Determine the (x, y) coordinate at the center of the cell enclosing the given text.  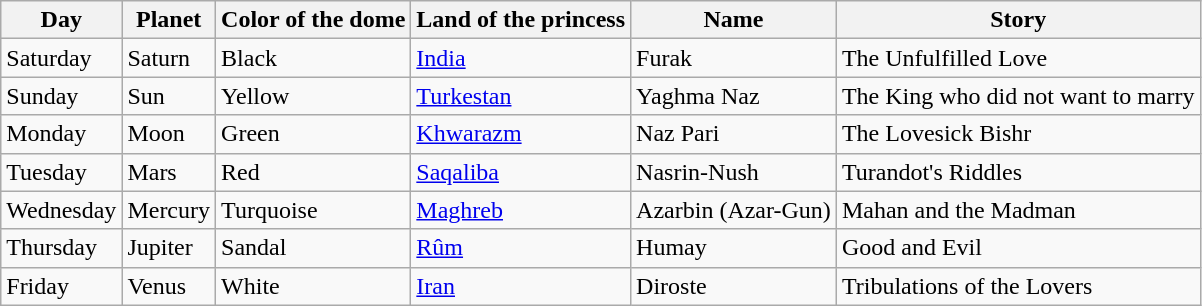
Thursday (62, 248)
Red (314, 172)
Furak (734, 58)
Saturday (62, 58)
Turandot's Riddles (1018, 172)
Naz Pari (734, 134)
Color of the dome (314, 20)
Jupiter (169, 248)
Turquoise (314, 210)
White (314, 286)
Day (62, 20)
The Lovesick Bishr (1018, 134)
The Unfulfilled Love (1018, 58)
Land of the princess (521, 20)
Saturn (169, 58)
Name (734, 20)
Diroste (734, 286)
The King who did not want to marry (1018, 96)
Khwarazm (521, 134)
Humay (734, 248)
Yaghma Naz (734, 96)
Planet (169, 20)
Black (314, 58)
Iran (521, 286)
Monday (62, 134)
Sun (169, 96)
Story (1018, 20)
Yellow (314, 96)
Green (314, 134)
Azarbin (Azar-Gun) (734, 210)
Saqaliba (521, 172)
Rûm (521, 248)
Mercury (169, 210)
Sunday (62, 96)
Venus (169, 286)
Turkestan (521, 96)
Tuesday (62, 172)
Mahan and the Madman (1018, 210)
Nasrin-Nush (734, 172)
Wednesday (62, 210)
Moon (169, 134)
Good and Evil (1018, 248)
Friday (62, 286)
Mars (169, 172)
Sandal (314, 248)
Tribulations of the Lovers (1018, 286)
Maghreb (521, 210)
India (521, 58)
